Search for the cell housing the specified text and yield its [X, Y] center coordinate. 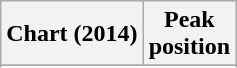
Peak position [189, 34]
Chart (2014) [72, 34]
